Extract the [X, Y] coordinate from the center of the cell holding the provided text.  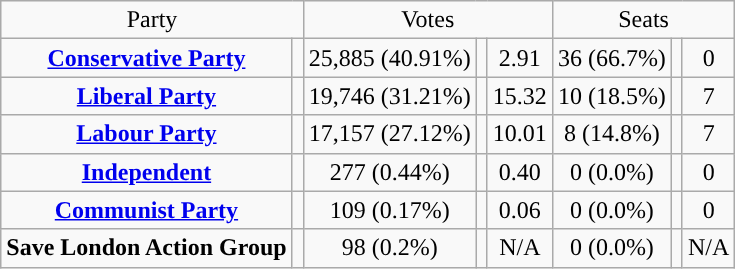
Labour Party [146, 134]
19,746 (31.21%) [390, 96]
Party [152, 20]
0.06 [520, 210]
109 (0.17%) [390, 210]
Communist Party [146, 210]
Save London Action Group [146, 248]
2.91 [520, 58]
25,885 (40.91%) [390, 58]
0.40 [520, 172]
Seats [644, 20]
10 (18.5%) [612, 96]
Conservative Party [146, 58]
98 (0.2%) [390, 248]
Votes [428, 20]
36 (66.7%) [612, 58]
10.01 [520, 134]
Independent [146, 172]
15.32 [520, 96]
277 (0.44%) [390, 172]
8 (14.8%) [612, 134]
Liberal Party [146, 96]
17,157 (27.12%) [390, 134]
